Find where the given text appears and provide that cell's center as [x, y] coordinate. 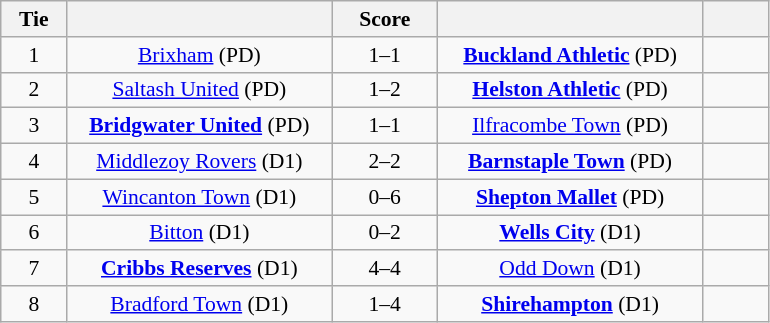
Bradford Town (D1) [200, 304]
Bitton (D1) [200, 233]
5 [34, 197]
0–2 [385, 233]
6 [34, 233]
Barnstaple Town (PD) [570, 162]
Shirehampton (D1) [570, 304]
Tie [34, 19]
Brixham (PD) [200, 55]
2 [34, 90]
1 [34, 55]
Wells City (D1) [570, 233]
Bridgwater United (PD) [200, 126]
2–2 [385, 162]
Buckland Athletic (PD) [570, 55]
4–4 [385, 269]
Shepton Mallet (PD) [570, 197]
Odd Down (D1) [570, 269]
Score [385, 19]
3 [34, 126]
Helston Athletic (PD) [570, 90]
Saltash United (PD) [200, 90]
1–4 [385, 304]
1–2 [385, 90]
Middlezoy Rovers (D1) [200, 162]
Wincanton Town (D1) [200, 197]
7 [34, 269]
Cribbs Reserves (D1) [200, 269]
0–6 [385, 197]
4 [34, 162]
8 [34, 304]
Ilfracombe Town (PD) [570, 126]
